Find where the given text appears and provide that cell's center as (x, y) coordinate. 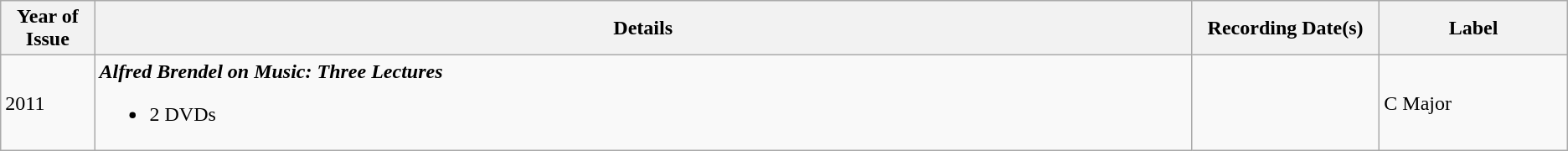
Details (643, 29)
C Major (1473, 102)
Year of Issue (48, 29)
2011 (48, 102)
Alfred Brendel on Music: Three Lectures2 DVDs (643, 102)
Label (1473, 29)
Recording Date(s) (1285, 29)
